Scan for the cell matching the given text and deliver its [X, Y] coordinate at center. 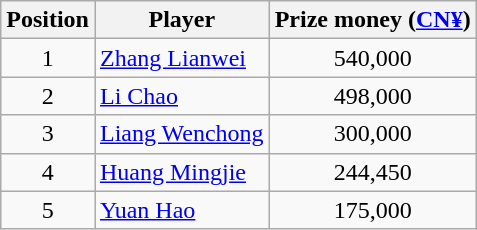
Li Chao [182, 96]
Prize money (CN¥) [372, 20]
5 [48, 210]
175,000 [372, 210]
498,000 [372, 96]
Huang Mingjie [182, 172]
4 [48, 172]
3 [48, 134]
Liang Wenchong [182, 134]
Player [182, 20]
1 [48, 58]
540,000 [372, 58]
244,450 [372, 172]
2 [48, 96]
300,000 [372, 134]
Zhang Lianwei [182, 58]
Position [48, 20]
Yuan Hao [182, 210]
